Pinpoint the cell where the given text exists, returning its [x, y] midpoint coordinate. 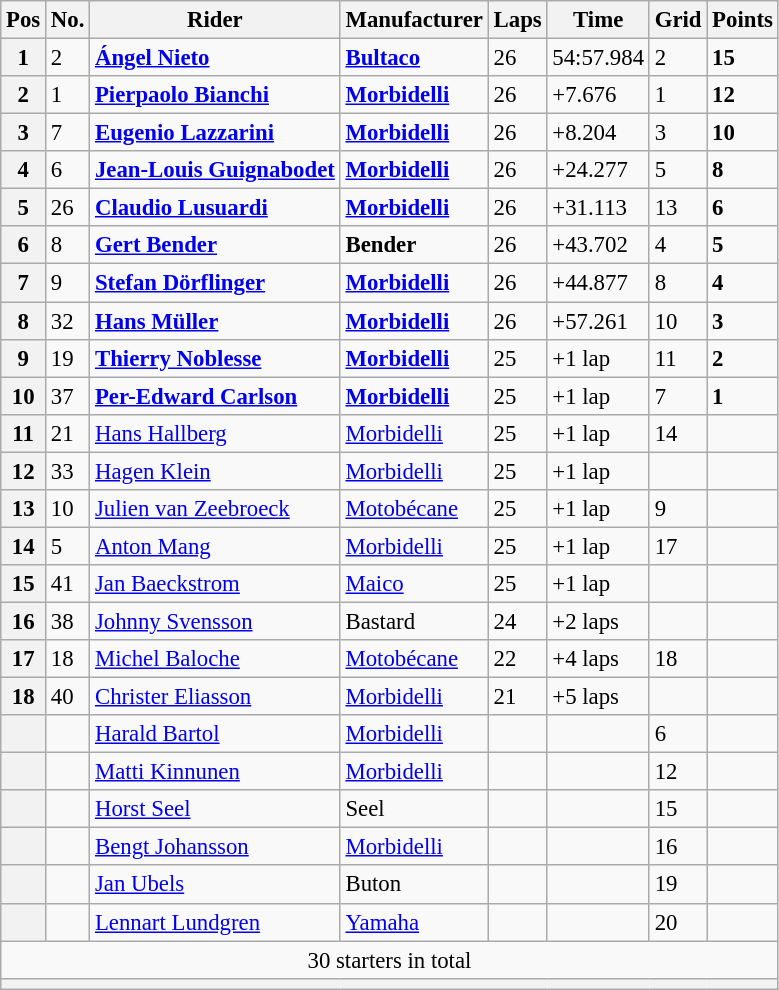
Jan Baeckstrom [215, 584]
+2 laps [598, 621]
Bultaco [414, 58]
Ángel Nieto [215, 58]
Julien van Zeebroeck [215, 509]
24 [518, 621]
Harald Bartol [215, 734]
Jean-Louis Guignabodet [215, 170]
Maico [414, 584]
Eugenio Lazzarini [215, 133]
+24.277 [598, 170]
+44.877 [598, 283]
+7.676 [598, 95]
37 [68, 396]
+5 laps [598, 697]
Rider [215, 20]
Horst Seel [215, 809]
Hans Müller [215, 321]
+57.261 [598, 321]
Points [742, 20]
38 [68, 621]
22 [518, 659]
Seel [414, 809]
Laps [518, 20]
Anton Mang [215, 546]
+31.113 [598, 208]
Manufacturer [414, 20]
No. [68, 20]
40 [68, 697]
32 [68, 321]
Hagen Klein [215, 471]
Christer Eliasson [215, 697]
Bastard [414, 621]
+4 laps [598, 659]
Gert Bender [215, 245]
+43.702 [598, 245]
Time [598, 20]
Claudio Lusuardi [215, 208]
Jan Ubels [215, 885]
Bengt Johansson [215, 847]
Buton [414, 885]
30 starters in total [390, 960]
Johnny Svensson [215, 621]
Lennart Lundgren [215, 922]
Pierpaolo Bianchi [215, 95]
Hans Hallberg [215, 433]
41 [68, 584]
Bender [414, 245]
Yamaha [414, 922]
Per-Edward Carlson [215, 396]
Pos [24, 20]
54:57.984 [598, 58]
Grid [678, 20]
Thierry Noblesse [215, 358]
+8.204 [598, 133]
Stefan Dörflinger [215, 283]
Matti Kinnunen [215, 772]
20 [678, 922]
33 [68, 471]
Michel Baloche [215, 659]
